Scan for the cell matching the given text and deliver its [X, Y] coordinate at center. 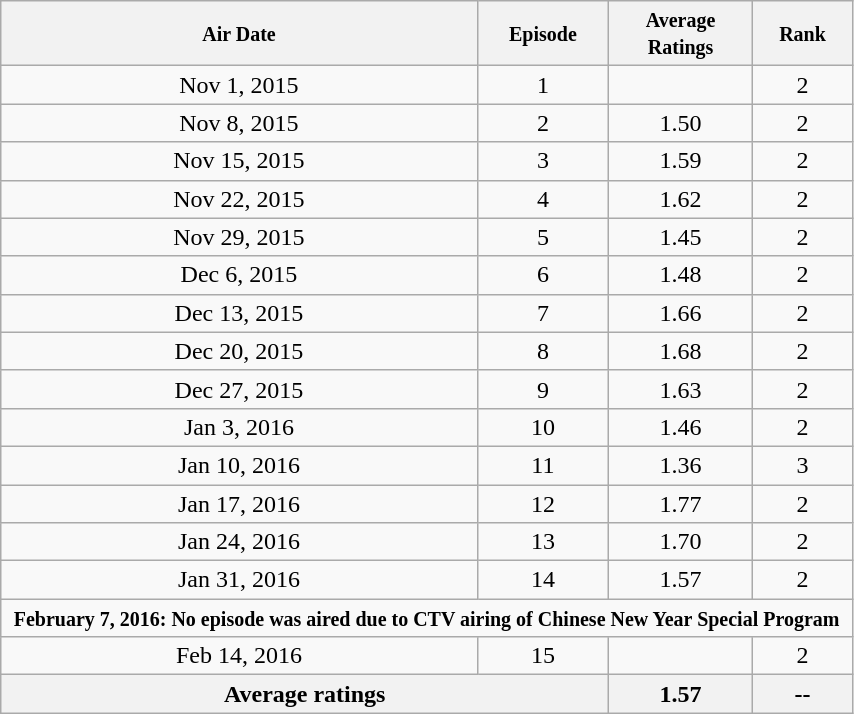
Jan 24, 2016 [239, 542]
February 7, 2016: No episode was aired due to CTV airing of Chinese New Year Special Program [427, 618]
1.70 [681, 542]
10 [543, 427]
Feb 14, 2016 [239, 656]
1.63 [681, 389]
Air Date [239, 34]
1.62 [681, 199]
Episode [543, 34]
Jan 10, 2016 [239, 465]
1.48 [681, 275]
Dec 13, 2015 [239, 313]
-- [803, 694]
9 [543, 389]
12 [543, 503]
13 [543, 542]
6 [543, 275]
8 [543, 351]
1 [543, 85]
Nov 29, 2015 [239, 237]
Dec 6, 2015 [239, 275]
1.77 [681, 503]
1.36 [681, 465]
Rank [803, 34]
Nov 1, 2015 [239, 85]
11 [543, 465]
Nov 15, 2015 [239, 161]
Average ratings [305, 694]
5 [543, 237]
1.50 [681, 123]
1.59 [681, 161]
Average Ratings [681, 34]
4 [543, 199]
14 [543, 580]
1.68 [681, 351]
1.45 [681, 237]
7 [543, 313]
1.66 [681, 313]
Dec 27, 2015 [239, 389]
Jan 31, 2016 [239, 580]
Dec 20, 2015 [239, 351]
1.46 [681, 427]
Jan 3, 2016 [239, 427]
Jan 17, 2016 [239, 503]
15 [543, 656]
Nov 8, 2015 [239, 123]
Nov 22, 2015 [239, 199]
